Capture the cell that displays the provided text and extract its [X, Y] central coordinate. 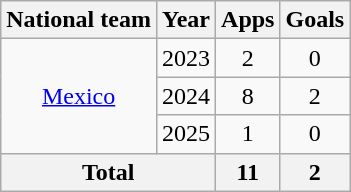
11 [248, 172]
2024 [186, 96]
Year [186, 20]
National team [79, 20]
Goals [315, 20]
2025 [186, 134]
Apps [248, 20]
1 [248, 134]
2023 [186, 58]
Mexico [79, 96]
Total [108, 172]
8 [248, 96]
